Detect which cell encompasses the target text, then output its [X, Y] center coordinate. 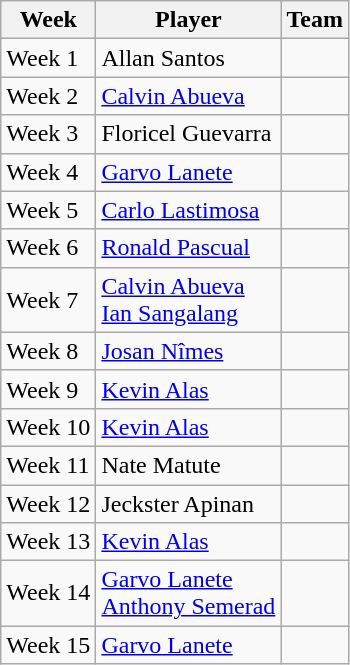
Josan Nîmes [188, 351]
Week 15 [48, 645]
Week 2 [48, 96]
Team [315, 20]
Week 11 [48, 465]
Week 7 [48, 300]
Carlo Lastimosa [188, 210]
Week 4 [48, 172]
Calvin Abueva [188, 96]
Week 10 [48, 427]
Week 3 [48, 134]
Week 1 [48, 58]
Ronald Pascual [188, 248]
Week 14 [48, 594]
Week [48, 20]
Week 13 [48, 542]
Floricel Guevarra [188, 134]
Garvo LaneteAnthony Semerad [188, 594]
Allan Santos [188, 58]
Week 12 [48, 503]
Player [188, 20]
Jeckster Apinan [188, 503]
Calvin AbuevaIan Sangalang [188, 300]
Week 8 [48, 351]
Week 6 [48, 248]
Week 9 [48, 389]
Week 5 [48, 210]
Nate Matute [188, 465]
